Output the (x, y) coordinate of the center of the cell containing the given text.  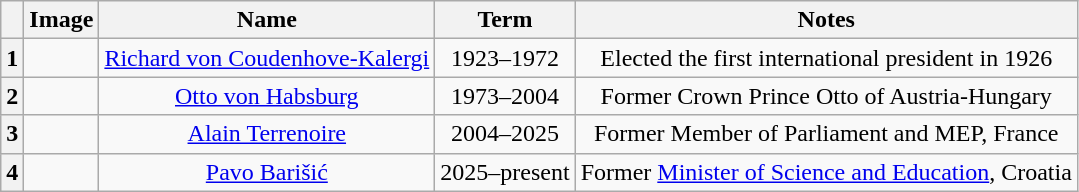
Elected the first international president in 1926 (826, 58)
Former Member of Parliament and MEP, France (826, 134)
Name (267, 20)
2 (12, 96)
3 (12, 134)
Richard von Coudenhove-Kalergi (267, 58)
Term (505, 20)
2004–2025 (505, 134)
2025–present (505, 172)
Former Minister of Science and Education, Croatia (826, 172)
Notes (826, 20)
Alain Terrenoire (267, 134)
1 (12, 58)
Pavo Barišić (267, 172)
Image (62, 20)
Otto von Habsburg (267, 96)
4 (12, 172)
Former Crown Prince Otto of Austria-Hungary (826, 96)
1973–2004 (505, 96)
1923–1972 (505, 58)
